Output the [X, Y] coordinate of the center of the cell containing the given text.  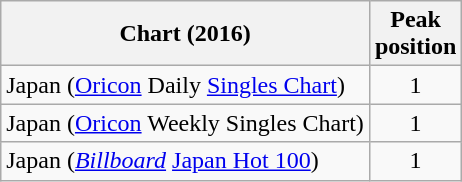
Peakposition [415, 34]
Japan (Oricon Weekly Singles Chart) [186, 123]
Chart (2016) [186, 34]
Japan (Billboard Japan Hot 100) [186, 161]
Japan (Oricon Daily Singles Chart) [186, 85]
